Capture the cell that displays the provided text and extract its (X, Y) central coordinate. 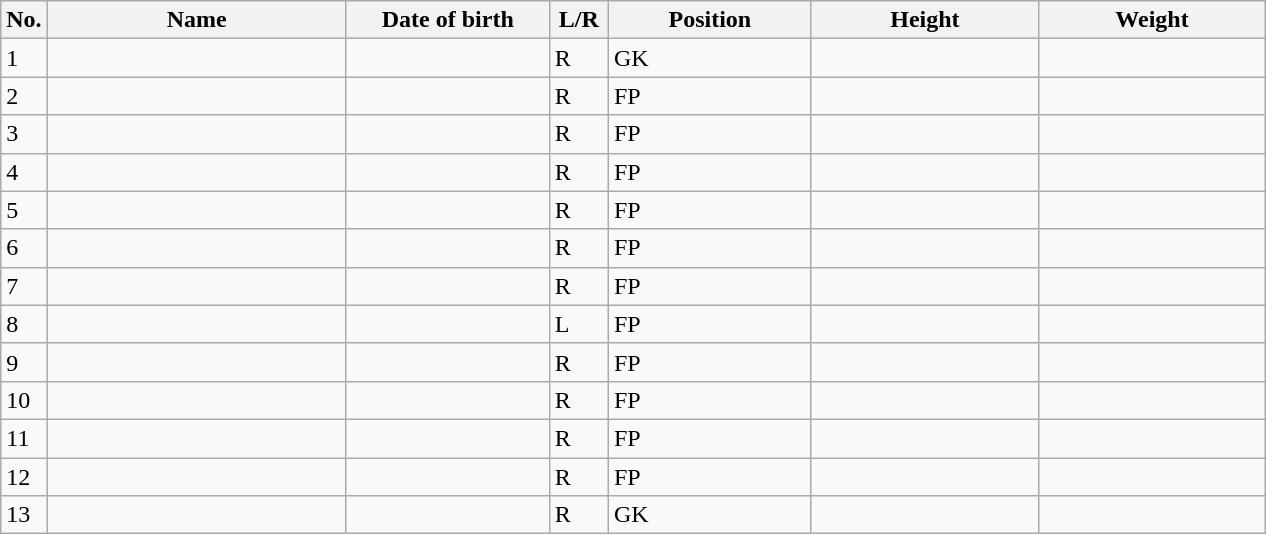
Date of birth (448, 20)
8 (24, 324)
3 (24, 134)
L/R (578, 20)
Height (924, 20)
11 (24, 438)
4 (24, 172)
2 (24, 96)
9 (24, 362)
Weight (1152, 20)
Name (196, 20)
1 (24, 58)
Position (710, 20)
L (578, 324)
No. (24, 20)
13 (24, 515)
6 (24, 248)
12 (24, 477)
10 (24, 400)
5 (24, 210)
7 (24, 286)
